Detect which cell encompasses the target text, then output its (X, Y) center coordinate. 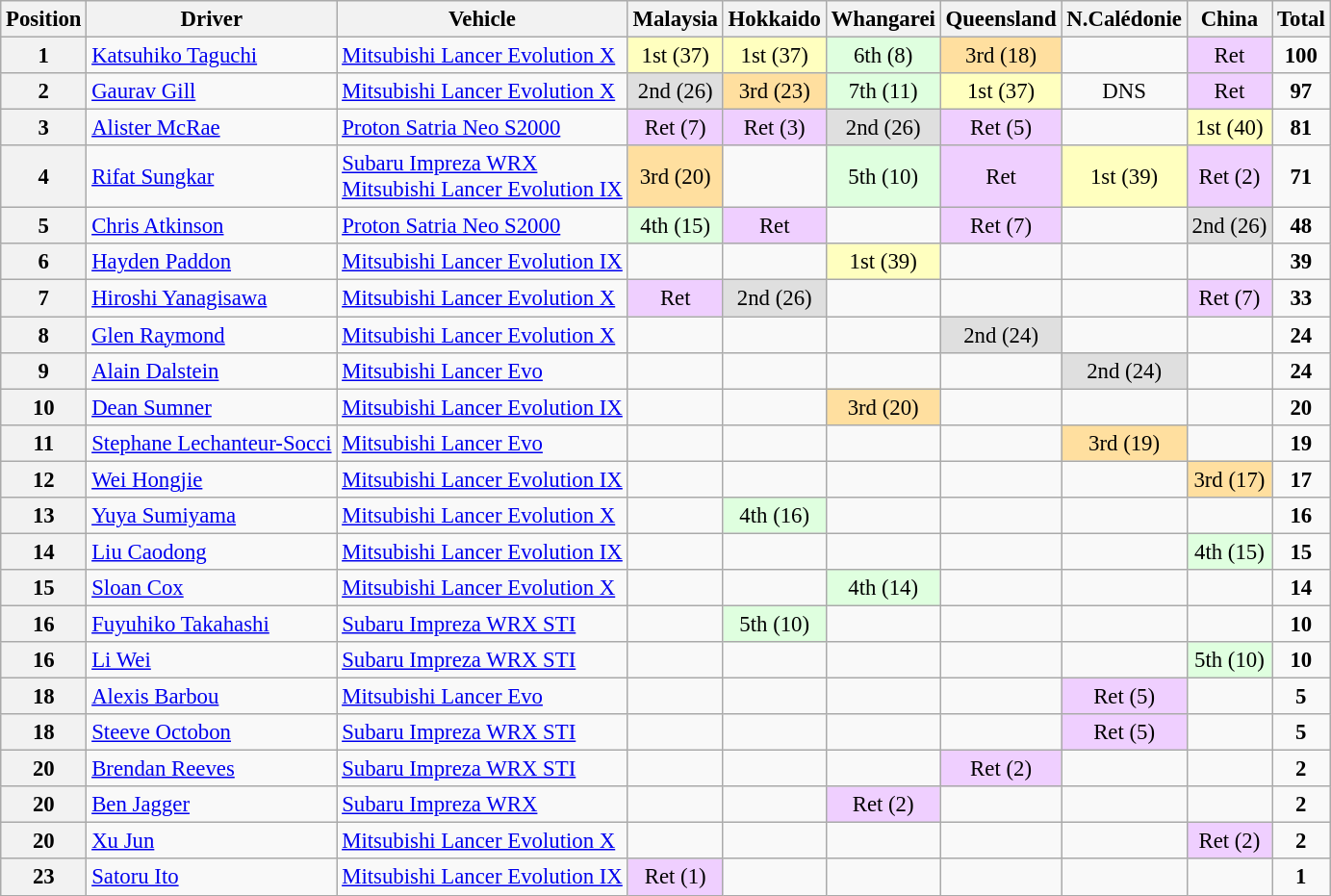
7th (11) (883, 91)
Vehicle (482, 19)
19 (1301, 443)
Stephane Lechanteur-Socci (212, 443)
Steeve Octobon (212, 732)
Xu Jun (212, 841)
Sloan Cox (212, 588)
4th (14) (883, 588)
Hokkaido (774, 19)
Total (1301, 19)
11 (44, 443)
71 (1301, 177)
Chris Atkinson (212, 226)
3rd (23) (774, 91)
8 (44, 335)
Brendan Reeves (212, 769)
9 (44, 371)
97 (1301, 91)
6th (8) (883, 56)
Glen Raymond (212, 335)
Fuyuhiko Takahashi (212, 624)
4 (44, 177)
Katsuhiko Taguchi (212, 56)
23 (44, 878)
17 (1301, 479)
6 (44, 263)
Hayden Paddon (212, 263)
7 (44, 298)
Subaru Impreza WRX (482, 805)
39 (1301, 263)
81 (1301, 128)
Alain Dalstein (212, 371)
13 (44, 516)
Ben Jagger (212, 805)
48 (1301, 226)
Hiroshi Yanagisawa (212, 298)
100 (1301, 56)
Li Wei (212, 660)
Position (44, 19)
3 (44, 128)
DNS (1124, 91)
3rd (19) (1124, 443)
Whangarei (883, 19)
Wei Hongjie (212, 479)
Ret (3) (774, 128)
Malaysia (676, 19)
12 (44, 479)
4th (16) (774, 516)
Rifat Sungkar (212, 177)
Subaru Impreza WRX Mitsubishi Lancer Evolution IX (482, 177)
Yuya Sumiyama (212, 516)
Dean Sumner (212, 407)
Driver (212, 19)
1st (40) (1229, 128)
Liu Caodong (212, 551)
Gaurav Gill (212, 91)
China (1229, 19)
Alister McRae (212, 128)
3rd (18) (1001, 56)
Alexis Barbou (212, 697)
N.Calédonie (1124, 19)
Ret (1) (676, 878)
Satoru Ito (212, 878)
Queensland (1001, 19)
3rd (17) (1229, 479)
33 (1301, 298)
